Determine the [x, y] coordinate at the center of the cell enclosing the given text.  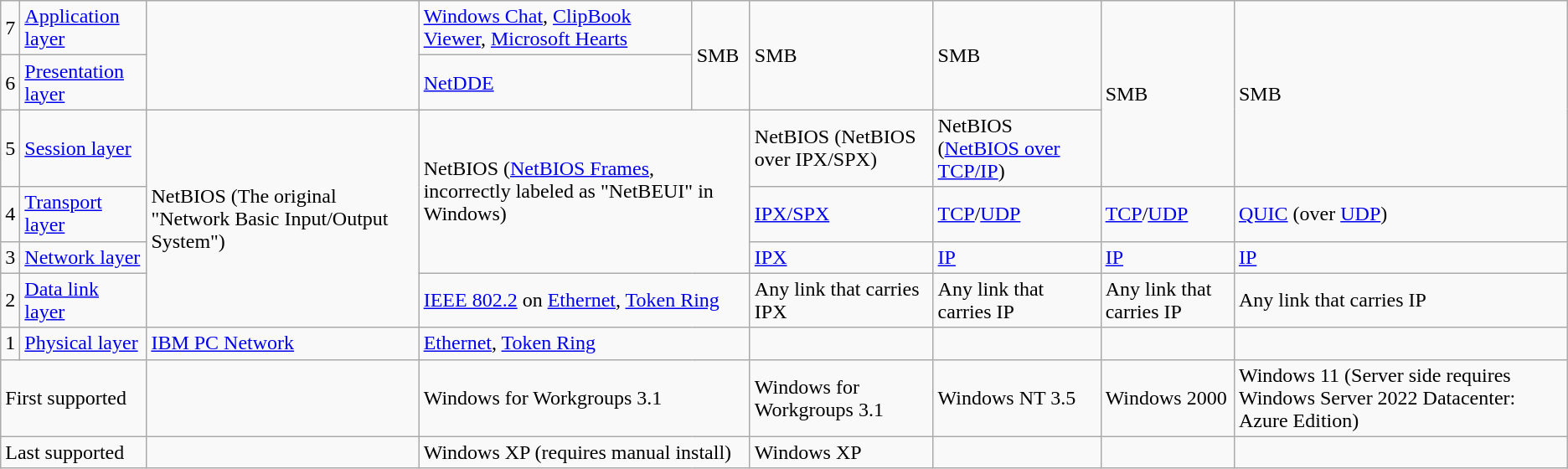
1 [10, 343]
Data link layer [84, 300]
2 [10, 300]
NetDDE [555, 82]
IEEE 802.2 on Ethernet, Token Ring [585, 300]
IPX [841, 257]
Physical layer [84, 343]
Transport layer [84, 214]
Ethernet, Token Ring [585, 343]
NetBIOS (NetBIOS over IPX/SPX) [841, 148]
NetBIOS (NetBIOS Frames, incorrectly labeled as "NetBEUI" in Windows) [585, 191]
NetBIOS (The original "Network Basic Input/Output System") [283, 219]
Presentation layer [84, 82]
4 [10, 214]
3 [10, 257]
Session layer [84, 148]
7 [10, 28]
Windows NT 3.5 [1017, 398]
Windows XP [841, 452]
Windows XP (requires manual install) [585, 452]
5 [10, 148]
Windows 11 (Server side requires Windows Server 2022 Datacenter: Azure Edition) [1400, 398]
IBM PC Network [283, 343]
6 [10, 82]
Windows Chat, ClipBook Viewer, Microsoft Hearts [555, 28]
Any link that carries IPX [841, 300]
Application layer [84, 28]
NetBIOS (NetBIOS over TCP/IP) [1017, 148]
IPX/SPX [841, 214]
First supported [74, 398]
QUIC (over UDP) [1400, 214]
Windows 2000 [1168, 398]
Last supported [74, 452]
Network layer [84, 257]
